Return the [X, Y] coordinate for the center point of the cell that contains the specified text.  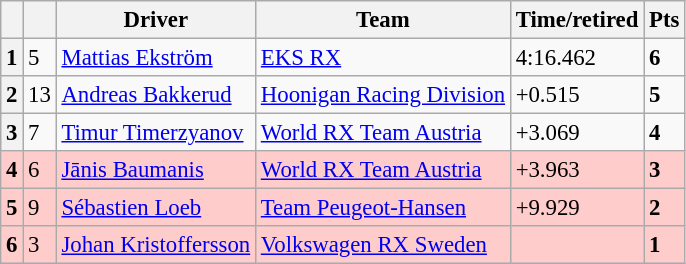
+0.515 [576, 95]
+9.929 [576, 208]
EKS RX [382, 58]
Volkswagen RX Sweden [382, 245]
Team [382, 20]
13 [40, 95]
4:16.462 [576, 58]
Team Peugeot-Hansen [382, 208]
Mattias Ekström [156, 58]
9 [40, 208]
Driver [156, 20]
Andreas Bakkerud [156, 95]
Timur Timerzyanov [156, 133]
+3.963 [576, 170]
Jānis Baumanis [156, 170]
Sébastien Loeb [156, 208]
Time/retired [576, 20]
Pts [664, 20]
Johan Kristoffersson [156, 245]
+3.069 [576, 133]
Hoonigan Racing Division [382, 95]
7 [40, 133]
